Determine the (X, Y) coordinate at the center of the cell enclosing the given text.  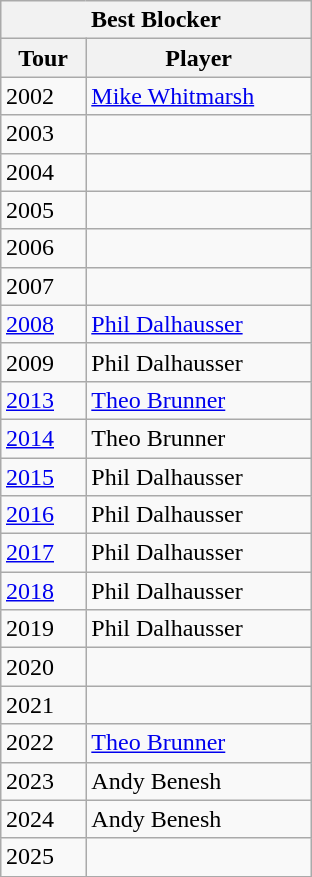
Best Blocker (156, 20)
2018 (42, 591)
2017 (42, 553)
Tour (42, 58)
2016 (42, 515)
2023 (42, 781)
2004 (42, 172)
2003 (42, 134)
2024 (42, 819)
2021 (42, 705)
2005 (42, 210)
2009 (42, 362)
2025 (42, 857)
2014 (42, 438)
Mike Whitmarsh (199, 96)
2006 (42, 248)
2007 (42, 286)
2020 (42, 667)
2002 (42, 96)
Player (199, 58)
2008 (42, 324)
2015 (42, 477)
2019 (42, 629)
2022 (42, 743)
2013 (42, 400)
